Find where the given text appears and provide that cell's center as [X, Y] coordinate. 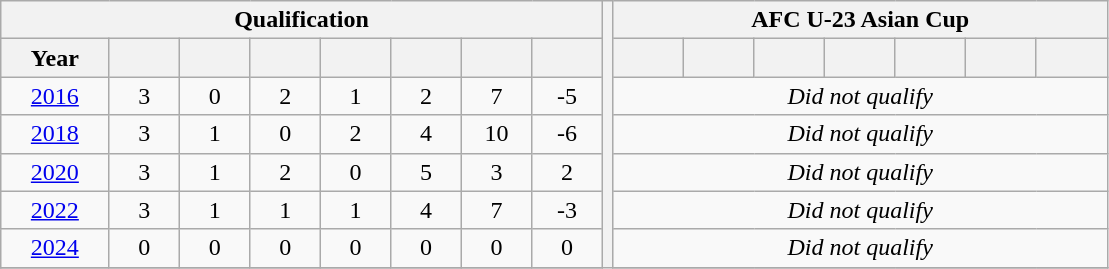
Year [55, 58]
2024 [55, 248]
AFC U-23 Asian Cup [860, 20]
2020 [55, 172]
5 [426, 172]
-6 [567, 134]
-5 [567, 96]
2022 [55, 210]
2018 [55, 134]
Qualification [302, 20]
2016 [55, 96]
-3 [567, 210]
10 [496, 134]
